Provide the (x, y) coordinate of the cell's center where the given text is located.  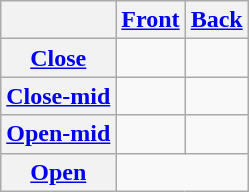
Open (58, 172)
Close (58, 58)
Back (216, 20)
Close-mid (58, 96)
Open-mid (58, 134)
Front (150, 20)
